Search for the cell housing the specified text and yield its (X, Y) center coordinate. 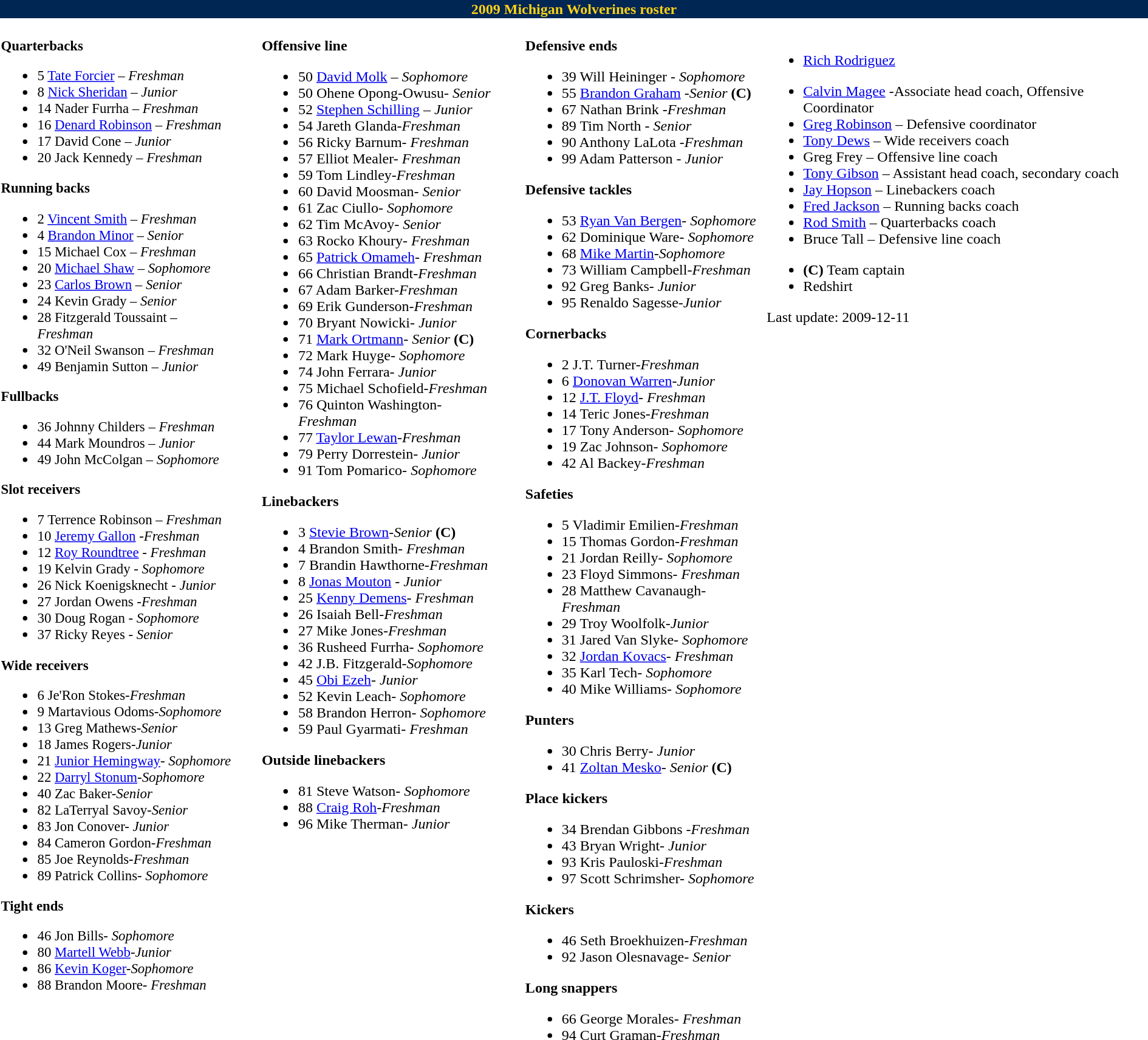
2009 Michigan Wolverines roster (574, 9)
